From the cell containing the given text, extract its center point as [x, y] coordinate. 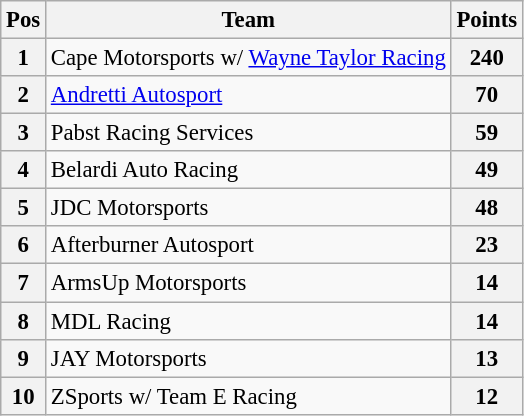
13 [486, 358]
Andretti Autosport [249, 95]
10 [24, 396]
JDC Motorsports [249, 208]
Cape Motorsports w/ Wayne Taylor Racing [249, 58]
240 [486, 58]
12 [486, 396]
2 [24, 95]
23 [486, 245]
Points [486, 20]
70 [486, 95]
9 [24, 358]
48 [486, 208]
49 [486, 170]
3 [24, 133]
1 [24, 58]
ZSports w/ Team E Racing [249, 396]
JAY Motorsports [249, 358]
Team [249, 20]
Pabst Racing Services [249, 133]
Afterburner Autosport [249, 245]
MDL Racing [249, 321]
7 [24, 283]
ArmsUp Motorsports [249, 283]
Belardi Auto Racing [249, 170]
6 [24, 245]
59 [486, 133]
4 [24, 170]
8 [24, 321]
5 [24, 208]
Pos [24, 20]
